Output the (x, y) coordinate of the center of the cell containing the given text.  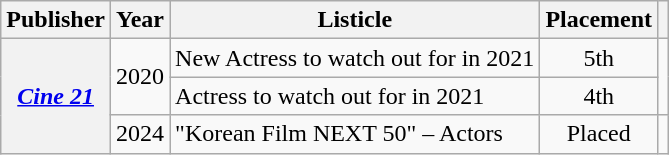
5th (599, 58)
Placed (599, 134)
2024 (140, 134)
Actress to watch out for in 2021 (355, 96)
Publisher (56, 20)
Cine 21 (56, 96)
Listicle (355, 20)
Year (140, 20)
Placement (599, 20)
New Actress to watch out for in 2021 (355, 58)
"Korean Film NEXT 50" – Actors (355, 134)
4th (599, 96)
2020 (140, 77)
